Determine the (X, Y) coordinate at the center of the cell enclosing the given text.  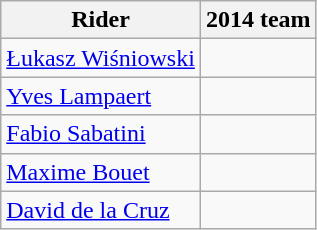
Rider (101, 20)
Yves Lampaert (101, 96)
Maxime Bouet (101, 172)
Fabio Sabatini (101, 134)
David de la Cruz (101, 210)
Łukasz Wiśniowski (101, 58)
2014 team (258, 20)
